Find where the given text appears and provide that cell's center as [X, Y] coordinate. 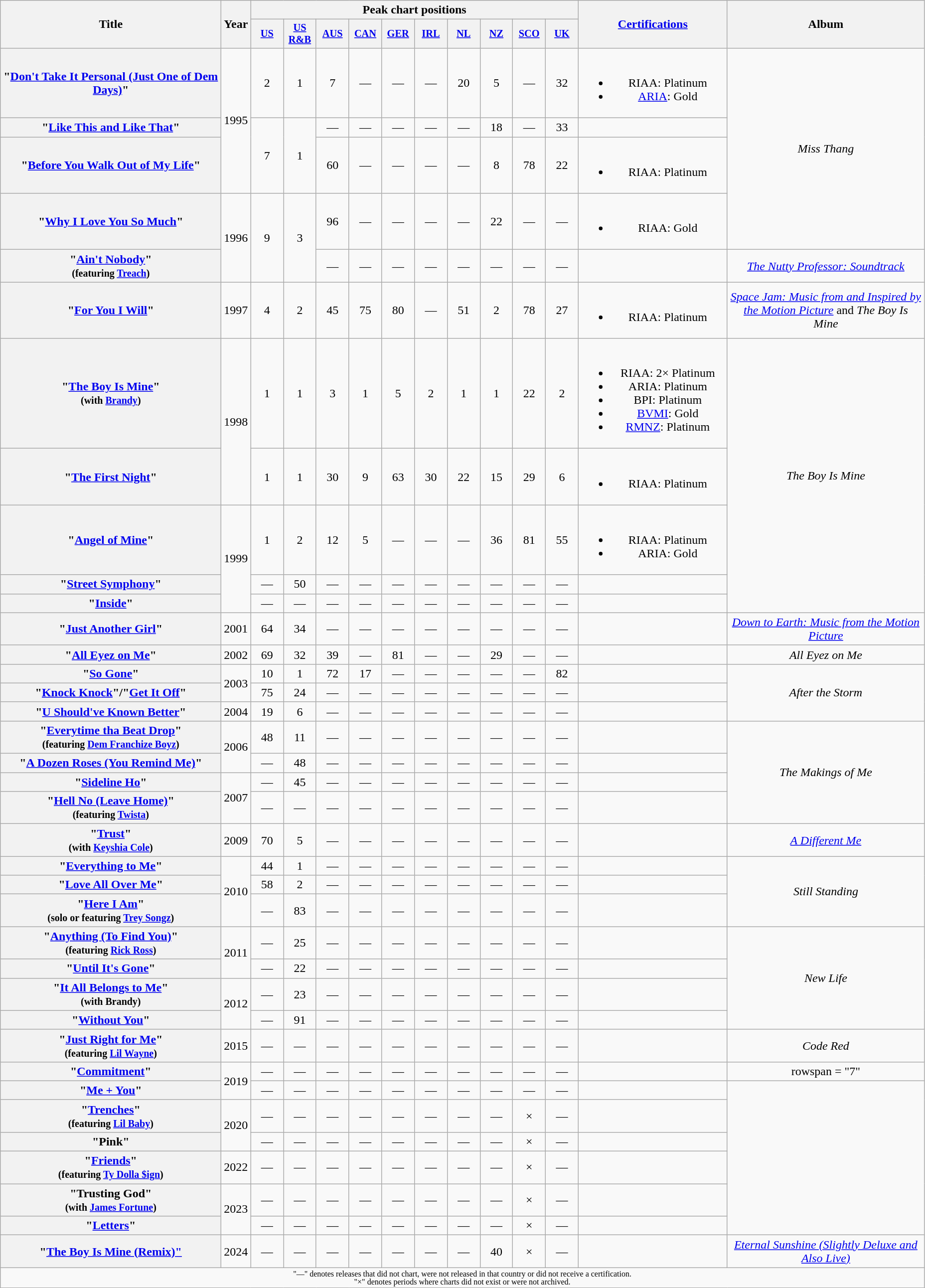
2024 [236, 1251]
"Pink" [111, 1141]
50 [300, 584]
82 [562, 673]
72 [332, 673]
"Ain't Nobody"(featuring Treach) [111, 266]
2011 [236, 952]
"U Should've Known Better" [111, 711]
1998 [236, 422]
18 [496, 128]
60 [332, 165]
The Makings of Me [825, 772]
US [267, 34]
"Me + You" [111, 1090]
1997 [236, 310]
"A Dozen Roses (You Remind Me)" [111, 763]
"Commitment" [111, 1071]
"All Eyez on Me" [111, 654]
"Knock Knock"/"Get It Off" [111, 692]
Still Standing [825, 891]
17 [365, 673]
2020 [236, 1126]
CAN [365, 34]
40 [496, 1251]
"Before You Walk Out of My Life" [111, 165]
The Boy Is Mine [825, 476]
1999 [236, 559]
36 [496, 540]
20 [463, 83]
"The First Night" [111, 477]
70 [267, 840]
Space Jam: Music from and Inspired by the Motion Picture and The Boy Is Mine [825, 310]
58 [267, 885]
24 [300, 692]
After the Storm [825, 692]
33 [562, 128]
Eternal Sunshine (Slightly Deluxe and Also Live) [825, 1251]
34 [300, 629]
15 [496, 477]
"Everytime tha Beat Drop" (featuring Dem Franchize Boyz) [111, 737]
NZ [496, 34]
RIAA: 2× PlatinumARIA: PlatinumBPI: PlatinumBVMI: GoldRMNZ: Platinum [653, 394]
44 [267, 866]
"Friends" (featuring Ty Dolla $ign) [111, 1167]
2019 [236, 1081]
25 [300, 943]
69 [267, 654]
55 [562, 540]
27 [562, 310]
19 [267, 711]
"Just Right for Me" (featuring Lil Wayne) [111, 1046]
83 [300, 910]
"The Boy Is Mine" (with Brandy) [111, 394]
"Letters" [111, 1226]
"For You I Will" [111, 310]
51 [463, 310]
New Life [825, 978]
2023 [236, 1209]
4 [267, 310]
"Don't Take It Personal (Just One of Dem Days)" [111, 83]
"Trenches" (featuring Lil Baby) [111, 1116]
US R&B [300, 34]
"Angel of Mine" [111, 540]
2006 [236, 747]
RIAA: Gold [653, 221]
Code Red [825, 1046]
2003 [236, 683]
GER [398, 34]
91 [300, 1020]
A Different Me [825, 840]
SCO [529, 34]
63 [398, 477]
39 [332, 654]
1995 [236, 121]
The Nutty Professor: Soundtrack [825, 266]
"Sideline Ho" [111, 782]
Album [825, 24]
11 [300, 737]
2022 [236, 1167]
AUS [332, 34]
2001 [236, 629]
2009 [236, 840]
2015 [236, 1046]
"Love All Over Me" [111, 885]
"It All Belongs to Me" (with Brandy) [111, 994]
"Like This and Like That" [111, 128]
Miss Thang [825, 149]
"Trust" (with Keyshia Cole) [111, 840]
"So Gone" [111, 673]
Down to Earth: Music from the Motion Picture [825, 629]
"Just Another Girl" [111, 629]
UK [562, 34]
80 [398, 310]
"Why I Love You So Much" [111, 221]
NL [463, 34]
Peak chart positions [415, 10]
"The Boy Is Mine (Remix)" [111, 1251]
Certifications [653, 24]
23 [300, 994]
10 [267, 673]
"Here I Am" (solo or featuring Trey Songz) [111, 910]
Title [111, 24]
"Street Symphony" [111, 584]
"Anything (To Find You)" (featuring Rick Ross) [111, 943]
2004 [236, 711]
All Eyez on Me [825, 654]
2007 [236, 799]
2010 [236, 891]
"Trusting God" (with James Fortune) [111, 1200]
12 [332, 540]
IRL [431, 34]
"Until It's Gone" [111, 968]
2002 [236, 654]
64 [267, 629]
1996 [236, 238]
"Hell No (Leave Home)" (featuring Twista) [111, 807]
"Inside" [111, 603]
rowspan = "7" [825, 1071]
"Without You" [111, 1020]
96 [332, 221]
"Everything to Me" [111, 866]
8 [496, 165]
2012 [236, 1004]
Year [236, 24]
